Output the (x, y) coordinate of the center of the cell containing the given text.  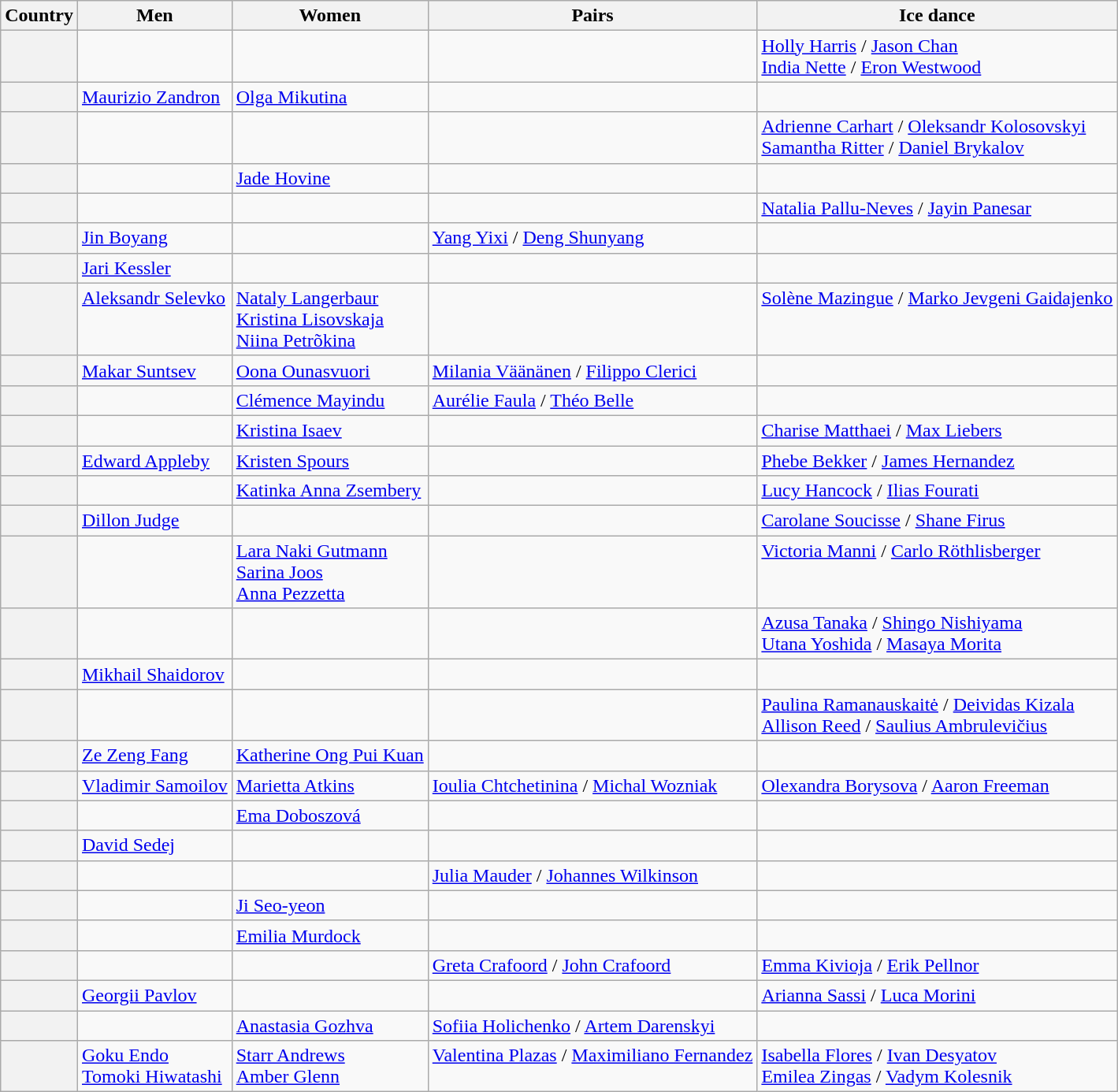
Isabella Flores / Ivan DesyatovEmilea Zingas / Vadym Kolesnik (938, 1067)
Ji Seo-yeon (329, 905)
Katinka Anna Zsembery (329, 491)
Paulina Ramanauskaitė / Deividas KizalaAllison Reed / Saulius Ambrulevičius (938, 715)
Azusa Tanaka / Shingo NishiyamaUtana Yoshida / Masaya Morita (938, 633)
Dillon Judge (154, 521)
Solène Mazingue / Marko Jevgeni Gaidajenko (938, 319)
Clémence Mayindu (329, 400)
Kristen Spours (329, 461)
Aleksandr Selevko (154, 319)
Georgii Pavlov (154, 995)
Vladimir Samoilov (154, 786)
Carolane Soucisse / Shane Firus (938, 521)
Katherine Ong Pui Kuan (329, 756)
Emma Kivioja / Erik Pellnor (938, 965)
Adrienne Carhart / Oleksandr KolosovskyiSamantha Ritter / Daniel Brykalov (938, 137)
Jari Kessler (154, 268)
Starr AndrewsAmber Glenn (329, 1067)
Emilia Murdock (329, 935)
Edward Appleby (154, 461)
Ema Doboszová (329, 815)
Ice dance (938, 16)
Valentina Plazas / Maximiliano Fernandez (592, 1067)
Oona Ounasvuori (329, 370)
Goku EndoTomoki Hiwatashi (154, 1067)
Victoria Manni / Carlo Röthlisberger (938, 572)
Holly Harris / Jason ChanIndia Nette / Eron Westwood (938, 57)
Men (154, 16)
Marietta Atkins (329, 786)
Olexandra Borysova / Aaron Freeman (938, 786)
Yang Yixi / Deng Shunyang (592, 238)
Makar Suntsev (154, 370)
Charise Matthaei / Max Liebers (938, 430)
Phebe Bekker / James Hernandez (938, 461)
Anastasia Gozhva (329, 1025)
Ioulia Chtchetinina / Michal Wozniak (592, 786)
Lucy Hancock / Ilias Fourati (938, 491)
Greta Crafoord / John Crafoord (592, 965)
Natalia Pallu-Neves / Jayin Panesar (938, 208)
Milania Väänänen / Filippo Clerici (592, 370)
Julia Mauder / Johannes Wilkinson (592, 875)
David Sedej (154, 845)
Women (329, 16)
Mikhail Shaidorov (154, 674)
Aurélie Faula / Théo Belle (592, 400)
Ze Zeng Fang (154, 756)
Lara Naki GutmannSarina JoosAnna Pezzetta (329, 572)
Jade Hovine (329, 178)
Nataly LangerbaurKristina LisovskajaNiina Petrõkina (329, 319)
Olga Mikutina (329, 97)
Country (39, 16)
Jin Boyang (154, 238)
Arianna Sassi / Luca Morini (938, 995)
Sofiia Holichenko / Artem Darenskyi (592, 1025)
Pairs (592, 16)
Maurizio Zandron (154, 97)
Kristina Isaev (329, 430)
